Determine the (x, y) coordinate at the center of the cell enclosing the given text.  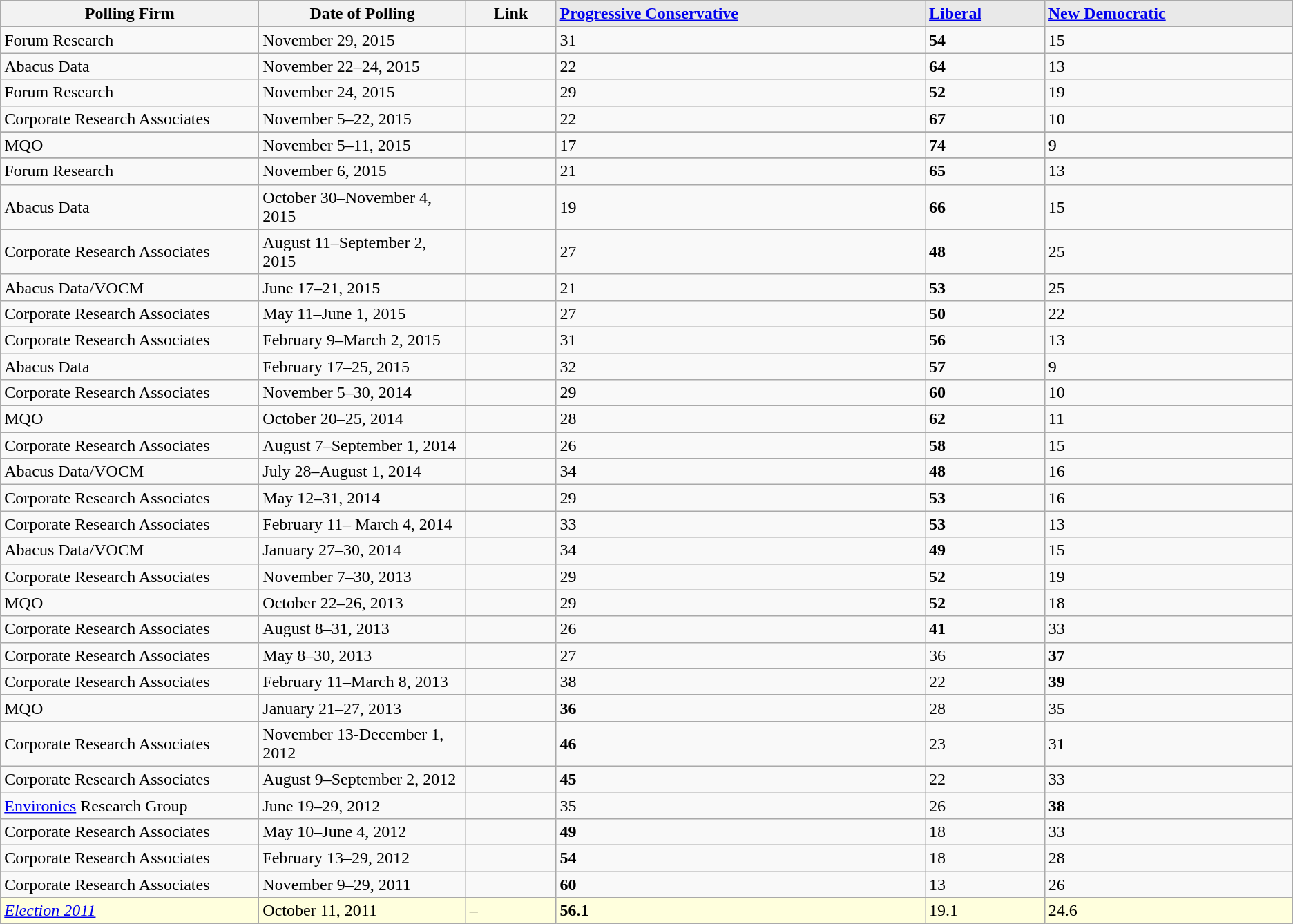
Link (511, 14)
41 (985, 629)
56 (985, 340)
January 27–30, 2014 (362, 550)
67 (985, 119)
November 6, 2015 (362, 171)
37 (1169, 655)
February 17–25, 2015 (362, 367)
November 22–24, 2015 (362, 66)
46 (740, 743)
74 (985, 145)
November 5–11, 2015 (362, 145)
February 11– March 4, 2014 (362, 524)
August 9–September 2, 2012 (362, 779)
56.1 (740, 911)
November 5–22, 2015 (362, 119)
May 8–30, 2013 (362, 655)
August 8–31, 2013 (362, 629)
November 29, 2015 (362, 40)
October 20–25, 2014 (362, 419)
64 (985, 66)
39 (1169, 682)
October 30–November 4, 2015 (362, 207)
17 (740, 145)
New Democratic (1169, 14)
23 (985, 743)
Liberal (985, 14)
June 17–21, 2015 (362, 287)
19.1 (985, 911)
June 19–29, 2012 (362, 806)
Election 2011 (130, 911)
50 (985, 314)
February 11–March 8, 2013 (362, 682)
May 10–June 4, 2012 (362, 832)
Progressive Conservative (740, 14)
Environics Research Group (130, 806)
62 (985, 419)
– (511, 911)
57 (985, 367)
February 13–29, 2012 (362, 858)
January 21–27, 2013 (362, 708)
February 9–March 2, 2015 (362, 340)
August 7–September 1, 2014 (362, 445)
11 (1169, 419)
Date of Polling (362, 14)
58 (985, 445)
July 28–August 1, 2014 (362, 472)
October 11, 2011 (362, 911)
66 (985, 207)
May 12–31, 2014 (362, 498)
45 (740, 779)
November 5–30, 2014 (362, 393)
32 (740, 367)
November 7–30, 2013 (362, 577)
November 24, 2015 (362, 93)
August 11–September 2, 2015 (362, 251)
24.6 (1169, 911)
November 9–29, 2011 (362, 885)
November 13-December 1, 2012 (362, 743)
Polling Firm (130, 14)
May 11–June 1, 2015 (362, 314)
65 (985, 171)
October 22–26, 2013 (362, 603)
